Detect which cell encompasses the target text, then output its [X, Y] center coordinate. 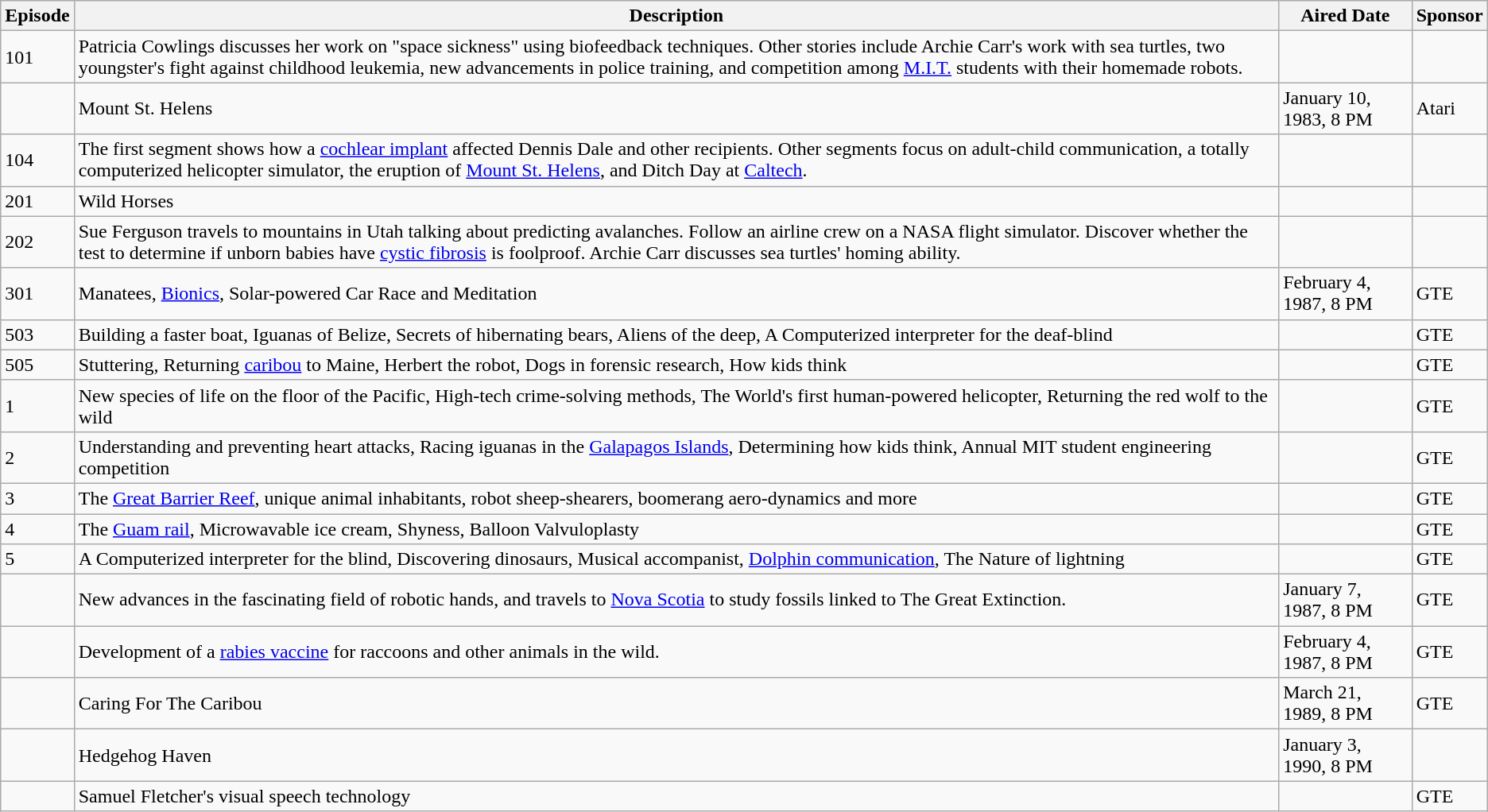
5 [37, 559]
Description [676, 16]
Caring For The Caribou [676, 704]
Sponsor [1450, 16]
503 [37, 334]
Manatees, Bionics, Solar-powered Car Race and Meditation [676, 294]
505 [37, 365]
Atari [1450, 108]
Stuttering, Returning caribou to Maine, Herbert the robot, Dogs in forensic research, How kids think [676, 365]
301 [37, 294]
March 21, 1989, 8 PM [1346, 704]
January 3, 1990, 8 PM [1346, 755]
A Computerized interpreter for the blind, Discovering dinosaurs, Musical accompanist, Dolphin communication, The Nature of lightning [676, 559]
January 10, 1983, 8 PM [1346, 108]
Samuel Fletcher's visual speech technology [676, 796]
1 [37, 405]
Building a faster boat, Iguanas of Belize, Secrets of hibernating bears, Aliens of the deep, A Computerized interpreter for the deaf-blind [676, 334]
The Guam rail, Microwavable ice cream, Shyness, Balloon Valvuloplasty [676, 528]
104 [37, 160]
Aired Date [1346, 16]
Development of a rabies vaccine for raccoons and other animals in the wild. [676, 652]
The Great Barrier Reef, unique animal inhabitants, robot sheep-shearers, boomerang aero-dynamics and more [676, 498]
Hedgehog Haven [676, 755]
4 [37, 528]
New advances in the fascinating field of robotic hands, and travels to Nova Scotia to study fossils linked to The Great Extinction. [676, 601]
Episode [37, 16]
Mount St. Helens [676, 108]
101 [37, 57]
202 [37, 242]
3 [37, 498]
Wild Horses [676, 201]
2 [37, 458]
201 [37, 201]
January 7, 1987, 8 PM [1346, 601]
